Detect which cell encompasses the target text, then output its [X, Y] center coordinate. 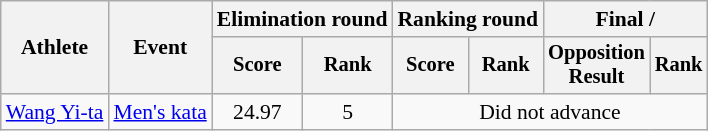
5 [348, 112]
OppositionResult [596, 66]
Elimination round [302, 19]
Event [160, 48]
Men's kata [160, 112]
Wang Yi-ta [55, 112]
Did not advance [550, 112]
Ranking round [468, 19]
Final / [625, 19]
Athlete [55, 48]
24.97 [258, 112]
